Locate the cell with the specified text and output its (x, y) center coordinate. 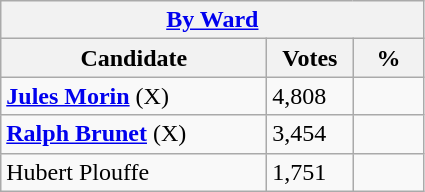
Hubert Plouffe (134, 172)
By Ward (212, 20)
% (388, 58)
Jules Morin (X) (134, 96)
Votes (310, 58)
Candidate (134, 58)
1,751 (310, 172)
3,454 (310, 134)
Ralph Brunet (X) (134, 134)
4,808 (310, 96)
